Determine the (X, Y) coordinate at the center of the cell enclosing the given text.  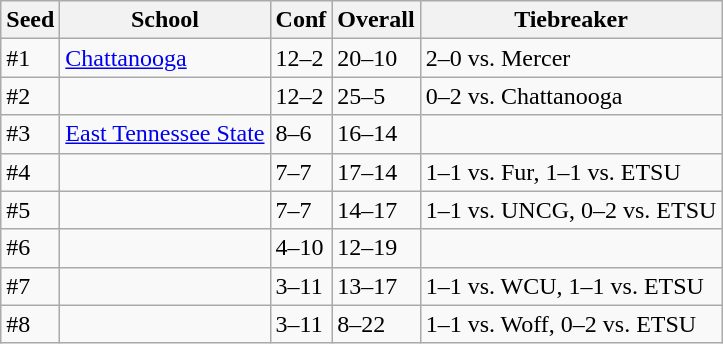
25–5 (376, 96)
#6 (30, 248)
#8 (30, 324)
13–17 (376, 286)
20–10 (376, 58)
#7 (30, 286)
14–17 (376, 210)
#3 (30, 134)
#2 (30, 96)
1–1 vs. Fur, 1–1 vs. ETSU (571, 172)
4–10 (301, 248)
12–19 (376, 248)
Chattanooga (165, 58)
East Tennessee State (165, 134)
0–2 vs. Chattanooga (571, 96)
1–1 vs. Woff, 0–2 vs. ETSU (571, 324)
#5 (30, 210)
Seed (30, 20)
2–0 vs. Mercer (571, 58)
#1 (30, 58)
8–6 (301, 134)
1–1 vs. UNCG, 0–2 vs. ETSU (571, 210)
17–14 (376, 172)
Conf (301, 20)
16–14 (376, 134)
Tiebreaker (571, 20)
School (165, 20)
1–1 vs. WCU, 1–1 vs. ETSU (571, 286)
Overall (376, 20)
#4 (30, 172)
8–22 (376, 324)
